Return the (x, y) coordinate for the center point of the cell that contains the specified text.  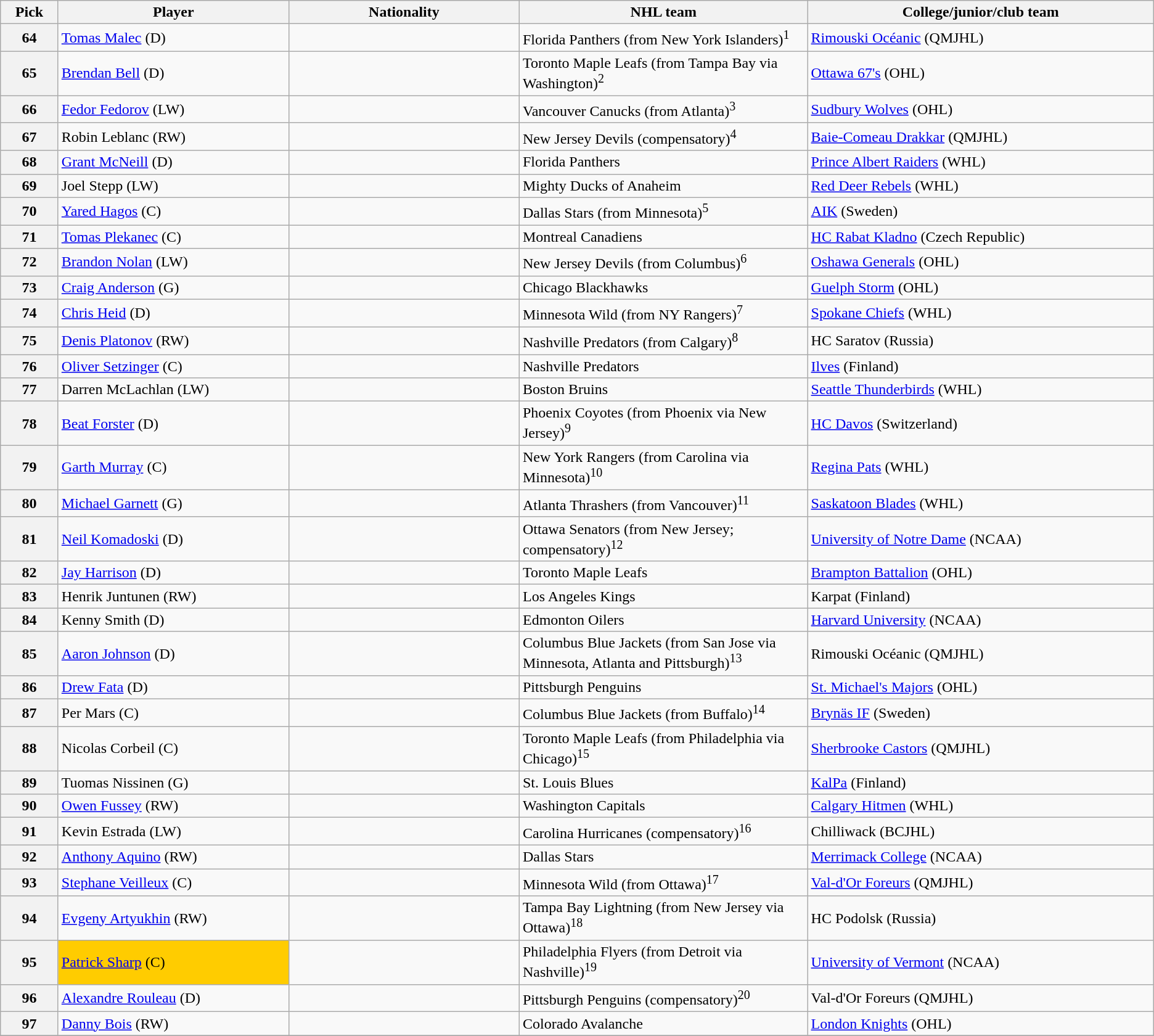
University of Notre Dame (NCAA) (980, 539)
Oliver Setzinger (C) (173, 366)
Columbus Blue Jackets (from San Jose via Minnesota, Atlanta and Pittsburgh)13 (663, 654)
Grant McNeill (D) (173, 162)
New Jersey Devils (compensatory)4 (663, 137)
Alexandre Rouleau (D) (173, 998)
Colorado Avalanche (663, 1024)
College/junior/club team (980, 12)
Brendan Bell (D) (173, 73)
Boston Bruins (663, 390)
64 (30, 38)
70 (30, 211)
Baie-Comeau Drakkar (QMJHL) (980, 137)
95 (30, 963)
Joel Stepp (LW) (173, 186)
Tuomas Nissinen (G) (173, 783)
Florida Panthers (from New York Islanders)1 (663, 38)
84 (30, 620)
89 (30, 783)
97 (30, 1024)
92 (30, 857)
Karpat (Finland) (980, 596)
Brandon Nolan (LW) (173, 263)
74 (30, 313)
81 (30, 539)
71 (30, 237)
Michael Garnett (G) (173, 503)
Mighty Ducks of Anaheim (663, 186)
83 (30, 596)
75 (30, 340)
Nashville Predators (from Calgary)8 (663, 340)
Aaron Johnson (D) (173, 654)
Ilves (Finland) (980, 366)
Fedor Fedorov (LW) (173, 110)
68 (30, 162)
87 (30, 713)
Carolina Hurricanes (compensatory)16 (663, 831)
Kevin Estrada (LW) (173, 831)
St. Michael's Majors (OHL) (980, 688)
HC Davos (Switzerland) (980, 424)
NHL team (663, 12)
79 (30, 467)
Per Mars (C) (173, 713)
Atlanta Thrashers (from Vancouver)11 (663, 503)
Stephane Veilleux (C) (173, 882)
Phoenix Coyotes (from Phoenix via New Jersey)9 (663, 424)
Vancouver Canucks (from Atlanta)3 (663, 110)
Tampa Bay Lightning (from New Jersey via Ottawa)18 (663, 918)
Pittsburgh Penguins (compensatory)20 (663, 998)
Saskatoon Blades (WHL) (980, 503)
94 (30, 918)
Owen Fussey (RW) (173, 806)
65 (30, 73)
Guelph Storm (OHL) (980, 287)
Tomas Malec (D) (173, 38)
80 (30, 503)
Prince Albert Raiders (WHL) (980, 162)
Chilliwack (BCJHL) (980, 831)
Garth Murray (C) (173, 467)
67 (30, 137)
Craig Anderson (G) (173, 287)
Drew Fata (D) (173, 688)
Danny Bois (RW) (173, 1024)
76 (30, 366)
HC Saratov (Russia) (980, 340)
69 (30, 186)
Calgary Hitmen (WHL) (980, 806)
Yared Hagos (C) (173, 211)
Montreal Canadiens (663, 237)
Minnesota Wild (from Ottawa)17 (663, 882)
Denis Platonov (RW) (173, 340)
Chicago Blackhawks (663, 287)
Sherbrooke Castors (QMJHL) (980, 749)
Oshawa Generals (OHL) (980, 263)
Player (173, 12)
77 (30, 390)
Dallas Stars (663, 857)
Darren McLachlan (LW) (173, 390)
Minnesota Wild (from NY Rangers)7 (663, 313)
Robin Leblanc (RW) (173, 137)
Nationality (404, 12)
HC Rabat Kladno (Czech Republic) (980, 237)
Sudbury Wolves (OHL) (980, 110)
78 (30, 424)
86 (30, 688)
AIK (Sweden) (980, 211)
Pick (30, 12)
London Knights (OHL) (980, 1024)
Seattle Thunderbirds (WHL) (980, 390)
73 (30, 287)
Nicolas Corbeil (C) (173, 749)
85 (30, 654)
Henrik Juntunen (RW) (173, 596)
Anthony Aquino (RW) (173, 857)
Pittsburgh Penguins (663, 688)
Patrick Sharp (C) (173, 963)
Ottawa Senators (from New Jersey; compensatory)12 (663, 539)
82 (30, 573)
HC Podolsk (Russia) (980, 918)
Los Angeles Kings (663, 596)
New York Rangers (from Carolina via Minnesota)10 (663, 467)
88 (30, 749)
96 (30, 998)
Evgeny Artyukhin (RW) (173, 918)
Tomas Plekanec (C) (173, 237)
93 (30, 882)
University of Vermont (NCAA) (980, 963)
Toronto Maple Leafs (from Tampa Bay via Washington)2 (663, 73)
Ottawa 67's (OHL) (980, 73)
Red Deer Rebels (WHL) (980, 186)
Chris Heid (D) (173, 313)
Florida Panthers (663, 162)
Regina Pats (WHL) (980, 467)
Nashville Predators (663, 366)
Columbus Blue Jackets (from Buffalo)14 (663, 713)
Spokane Chiefs (WHL) (980, 313)
72 (30, 263)
91 (30, 831)
Philadelphia Flyers (from Detroit via Nashville)19 (663, 963)
Jay Harrison (D) (173, 573)
KalPa (Finland) (980, 783)
Harvard University (NCAA) (980, 620)
Beat Forster (D) (173, 424)
Merrimack College (NCAA) (980, 857)
Kenny Smith (D) (173, 620)
Dallas Stars (from Minnesota)5 (663, 211)
Brampton Battalion (OHL) (980, 573)
66 (30, 110)
New Jersey Devils (from Columbus)6 (663, 263)
Toronto Maple Leafs (from Philadelphia via Chicago)15 (663, 749)
90 (30, 806)
Neil Komadoski (D) (173, 539)
Washington Capitals (663, 806)
Brynäs IF (Sweden) (980, 713)
St. Louis Blues (663, 783)
Edmonton Oilers (663, 620)
Toronto Maple Leafs (663, 573)
